Return (X, Y) of the center of cell containing provided text 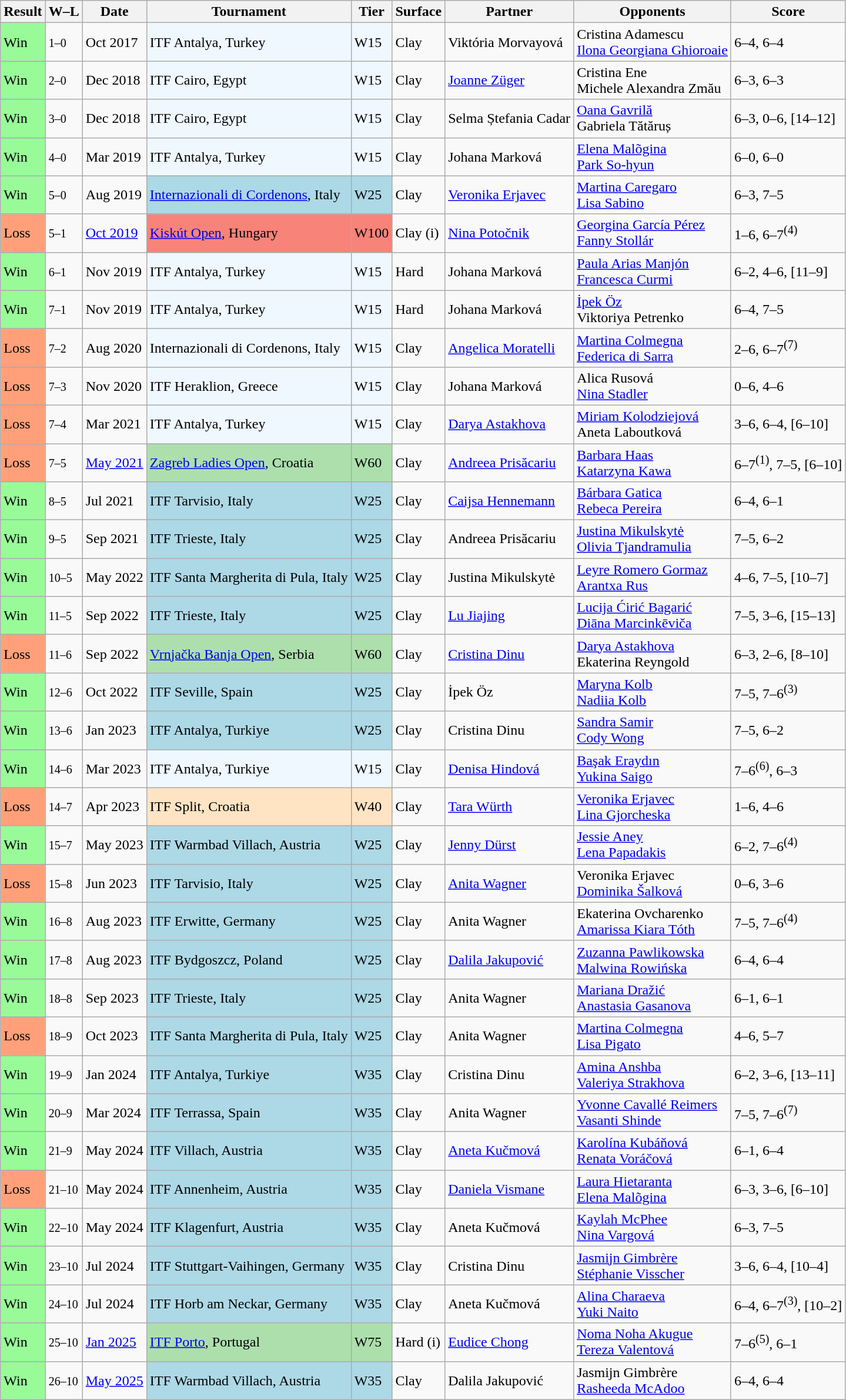
5–1 (63, 233)
17–8 (63, 959)
ITF Erwitte, Germany (249, 922)
6–2, 4–6, [11–9] (788, 272)
Mar 2024 (114, 1113)
Tournament (249, 12)
May 2025 (114, 1380)
Justina Mikulskytė Olivia Tjandramulia (653, 540)
Sep 2023 (114, 998)
Oana Gavrilă Gabriela Tătăruș (653, 119)
Martina Colmegna Lisa Pigato (653, 1036)
12–6 (63, 692)
8–5 (63, 501)
15–7 (63, 845)
6–2, 3–6, [13–11] (788, 1074)
7–3 (63, 386)
Lu Jiajing (509, 616)
6–1 (63, 272)
Vrnjačka Banja Open, Serbia (249, 654)
ITF Seville, Spain (249, 692)
Score (788, 12)
Clay (i) (419, 233)
13–6 (63, 730)
Oct 2022 (114, 692)
6–1, 6–1 (788, 998)
Leyre Romero Gormaz Arantxa Rus (653, 577)
10–5 (63, 577)
W–L (63, 12)
Result (23, 12)
Tara Würth (509, 806)
3–6, 6–4, [6–10] (788, 424)
1–0 (63, 42)
Sep 2021 (114, 540)
Justina Mikulskytė (509, 577)
4–0 (63, 156)
21–9 (63, 1151)
14–7 (63, 806)
Mariana Dražić Anastasia Gasanova (653, 998)
Jan 2023 (114, 730)
İpek Öz Viktoriya Petrenko (653, 309)
May 2023 (114, 845)
May 2021 (114, 462)
18–9 (63, 1036)
Martina Caregaro Lisa Sabino (653, 195)
Jun 2023 (114, 883)
Veronika Erjavec (509, 195)
7–5, 7–6(7) (788, 1113)
20–9 (63, 1113)
Oct 2023 (114, 1036)
1–6, 4–6 (788, 806)
Oct 2019 (114, 233)
Elena Malõgina Park So-hyun (653, 156)
6–1, 6–4 (788, 1151)
14–6 (63, 769)
Kaylah McPhee Nina Vargová (653, 1227)
Zuzanna Pawlikowska Malwina Rowińska (653, 959)
May 2022 (114, 577)
0–6, 3–6 (788, 883)
22–10 (63, 1227)
6–2, 7–6(4) (788, 845)
Mar 2021 (114, 424)
15–8 (63, 883)
ITF Annenheim, Austria (249, 1190)
16–8 (63, 922)
Date (114, 12)
Jasmijn Gimbrère Stéphanie Visscher (653, 1266)
9–5 (63, 540)
6–4, 6–7(3), [10–2] (788, 1304)
0–6, 4–6 (788, 386)
Oct 2017 (114, 42)
6–3, 0–6, [14–12] (788, 119)
Lucija Ćirić Bagarić Diāna Marcinkēviča (653, 616)
5–0 (63, 195)
Sandra Samir Cody Wong (653, 730)
Yvonne Cavallé Reimers Vasanti Shinde (653, 1113)
7–5, 3–6, [15–13] (788, 616)
Tier (372, 12)
Darya Astakhova Ekaterina Reyngold (653, 654)
Caijsa Hennemann (509, 501)
2–0 (63, 80)
Veronika Erjavec Lina Gjorcheska (653, 806)
Barbara Haas Katarzyna Kawa (653, 462)
6–3, 2–6, [8–10] (788, 654)
Darya Astakhova (509, 424)
6–7(1), 7–5, [6–10] (788, 462)
Ekaterina Ovcharenko Amarissa Kiara Tóth (653, 922)
Karolína Kubáňová Renata Voráčová (653, 1151)
6–4, 6–1 (788, 501)
ITF Heraklion, Greece (249, 386)
3–6, 6–4, [10–4] (788, 1266)
Mar 2023 (114, 769)
7–5 (63, 462)
Jan 2025 (114, 1342)
Cristina Adamescu Ilona Georgiana Ghioroaie (653, 42)
3–0 (63, 119)
24–10 (63, 1304)
Noma Noha Akugue Tereza Valentová (653, 1342)
Surface (419, 12)
7–6(5), 6–1 (788, 1342)
ITF Stuttgart-Vaihingen, Germany (249, 1266)
Amina Anshba Valeriya Strakhova (653, 1074)
21–10 (63, 1190)
7–5, 7–6(4) (788, 922)
ITF Split, Croatia (249, 806)
7–5, 7–6(3) (788, 692)
Aug 2019 (114, 195)
Jasmijn Gimbrère Rasheeda McAdoo (653, 1380)
Laura Hietaranta Elena Malõgina (653, 1190)
W40 (372, 806)
19–9 (63, 1074)
1–6, 6–7(4) (788, 233)
ITF Porto, Portugal (249, 1342)
ITF Terrassa, Spain (249, 1113)
Veronika Erjavec Dominika Šalková (653, 883)
Mar 2019 (114, 156)
Georgina García Pérez Fanny Stollár (653, 233)
6–4, 7–5 (788, 309)
Opponents (653, 12)
6–3, 6–3 (788, 80)
Miriam Kolodziejová Aneta Laboutková (653, 424)
Maryna Kolb Nadiia Kolb (653, 692)
Başak Eraydın Yukina Saigo (653, 769)
2–6, 6–7(7) (788, 348)
6–3, 3–6, [6–10] (788, 1190)
7–6(6), 6–3 (788, 769)
11–5 (63, 616)
7–2 (63, 348)
Partner (509, 12)
Alica Rusová Nina Stadler (653, 386)
Jessie Aney Lena Papadakis (653, 845)
Hard (i) (419, 1342)
Aug 2020 (114, 348)
Viktória Morvayová (509, 42)
Paula Arias Manjón Francesca Curmi (653, 272)
Apr 2023 (114, 806)
Zagreb Ladies Open, Croatia (249, 462)
25–10 (63, 1342)
Alina Charaeva Yuki Naito (653, 1304)
Angelica Moratelli (509, 348)
Cristina Ene Michele Alexandra Zmău (653, 80)
ITF Villach, Austria (249, 1151)
Jan 2024 (114, 1074)
Martina Colmegna Federica di Sarra (653, 348)
Nina Potočnik (509, 233)
7–1 (63, 309)
Selma Ștefania Cadar (509, 119)
6–0, 6–0 (788, 156)
Eudice Chong (509, 1342)
Jenny Dürst (509, 845)
W75 (372, 1342)
23–10 (63, 1266)
Nov 2020 (114, 386)
Daniela Vismane (509, 1190)
ITF Klagenfurt, Austria (249, 1227)
Bárbara Gatica Rebeca Pereira (653, 501)
7–4 (63, 424)
W100 (372, 233)
ITF Horb am Neckar, Germany (249, 1304)
4–6, 5–7 (788, 1036)
ITF Bydgoszcz, Poland (249, 959)
Jul 2021 (114, 501)
Kiskút Open, Hungary (249, 233)
Joanne Züger (509, 80)
İpek Öz (509, 692)
18–8 (63, 998)
4–6, 7–5, [10–7] (788, 577)
11–6 (63, 654)
26–10 (63, 1380)
Denisa Hindová (509, 769)
